Find where the given text appears and provide that cell's center as (x, y) coordinate. 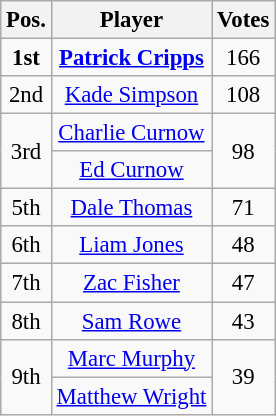
Ed Curnow (131, 170)
Votes (244, 20)
Zac Fisher (131, 283)
Matthew Wright (131, 396)
2nd (26, 95)
Patrick Cripps (131, 58)
166 (244, 58)
3rd (26, 152)
39 (244, 376)
43 (244, 321)
8th (26, 321)
98 (244, 152)
9th (26, 376)
7th (26, 283)
5th (26, 208)
Charlie Curnow (131, 133)
47 (244, 283)
Dale Thomas (131, 208)
Player (131, 20)
6th (26, 245)
1st (26, 58)
71 (244, 208)
Kade Simpson (131, 95)
Pos. (26, 20)
Liam Jones (131, 245)
Marc Murphy (131, 358)
48 (244, 245)
108 (244, 95)
Sam Rowe (131, 321)
